From the cell containing the given text, extract its center point as (x, y) coordinate. 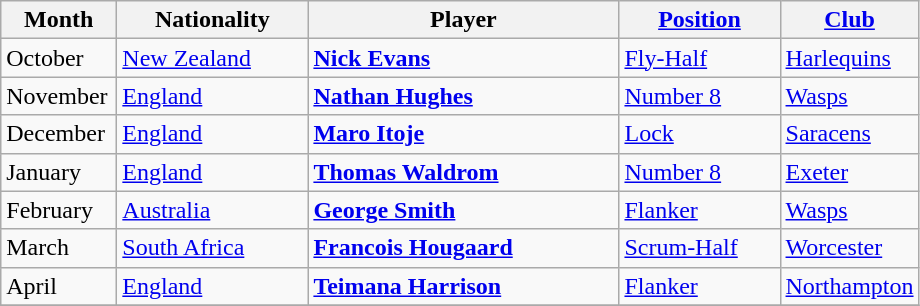
Nick Evans (464, 58)
January (59, 172)
Maro Itoje (464, 134)
Scrum-Half (700, 248)
Lock (700, 134)
Player (464, 20)
Teimana Harrison (464, 286)
December (59, 134)
Month (59, 20)
Exeter (850, 172)
Fly-Half (700, 58)
Australia (212, 210)
April (59, 286)
Nathan Hughes (464, 96)
November (59, 96)
Saracens (850, 134)
Thomas Waldrom (464, 172)
Position (700, 20)
New Zealand (212, 58)
Club (850, 20)
George Smith (464, 210)
March (59, 248)
Francois Hougaard (464, 248)
Northampton (850, 286)
Nationality (212, 20)
February (59, 210)
Harlequins (850, 58)
October (59, 58)
Worcester (850, 248)
South Africa (212, 248)
